Locate the cell with the specified text and output its (x, y) center coordinate. 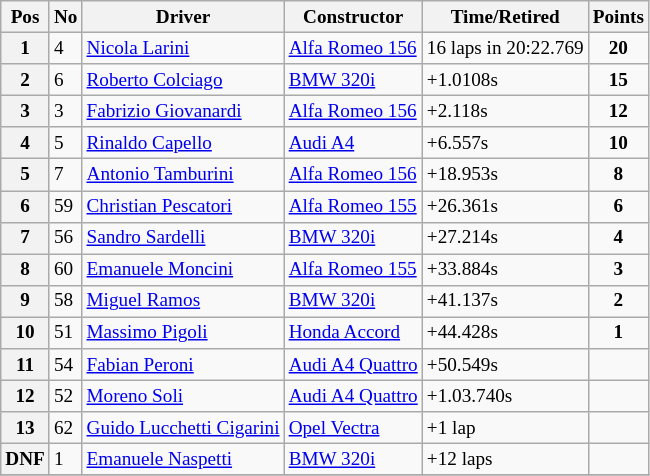
+50.549s (505, 365)
+41.137s (505, 301)
+18.953s (505, 175)
62 (66, 428)
51 (66, 333)
Fabian Peroni (183, 365)
Fabrizio Giovanardi (183, 111)
9 (26, 301)
11 (26, 365)
56 (66, 238)
Rinaldo Capello (183, 143)
Nicola Larini (183, 48)
Emanuele Moncini (183, 270)
+12 laps (505, 460)
60 (66, 270)
+44.428s (505, 333)
No (66, 17)
DNF (26, 460)
58 (66, 301)
Sandro Sardelli (183, 238)
Opel Vectra (353, 428)
20 (618, 48)
15 (618, 80)
+2.118s (505, 111)
+1.03.740s (505, 396)
Moreno Soli (183, 396)
Miguel Ramos (183, 301)
Pos (26, 17)
16 laps in 20:22.769 (505, 48)
Massimo Pigoli (183, 333)
+6.557s (505, 143)
13 (26, 428)
Christian Pescatori (183, 206)
Roberto Colciago (183, 80)
Antonio Tamburini (183, 175)
+1.0108s (505, 80)
+26.361s (505, 206)
+27.214s (505, 238)
Driver (183, 17)
Guido Lucchetti Cigarini (183, 428)
52 (66, 396)
59 (66, 206)
Constructor (353, 17)
+33.884s (505, 270)
Audi A4 (353, 143)
Honda Accord (353, 333)
Time/Retired (505, 17)
Points (618, 17)
Emanuele Naspetti (183, 460)
+1 lap (505, 428)
54 (66, 365)
